Detect which cell encompasses the target text, then output its [X, Y] center coordinate. 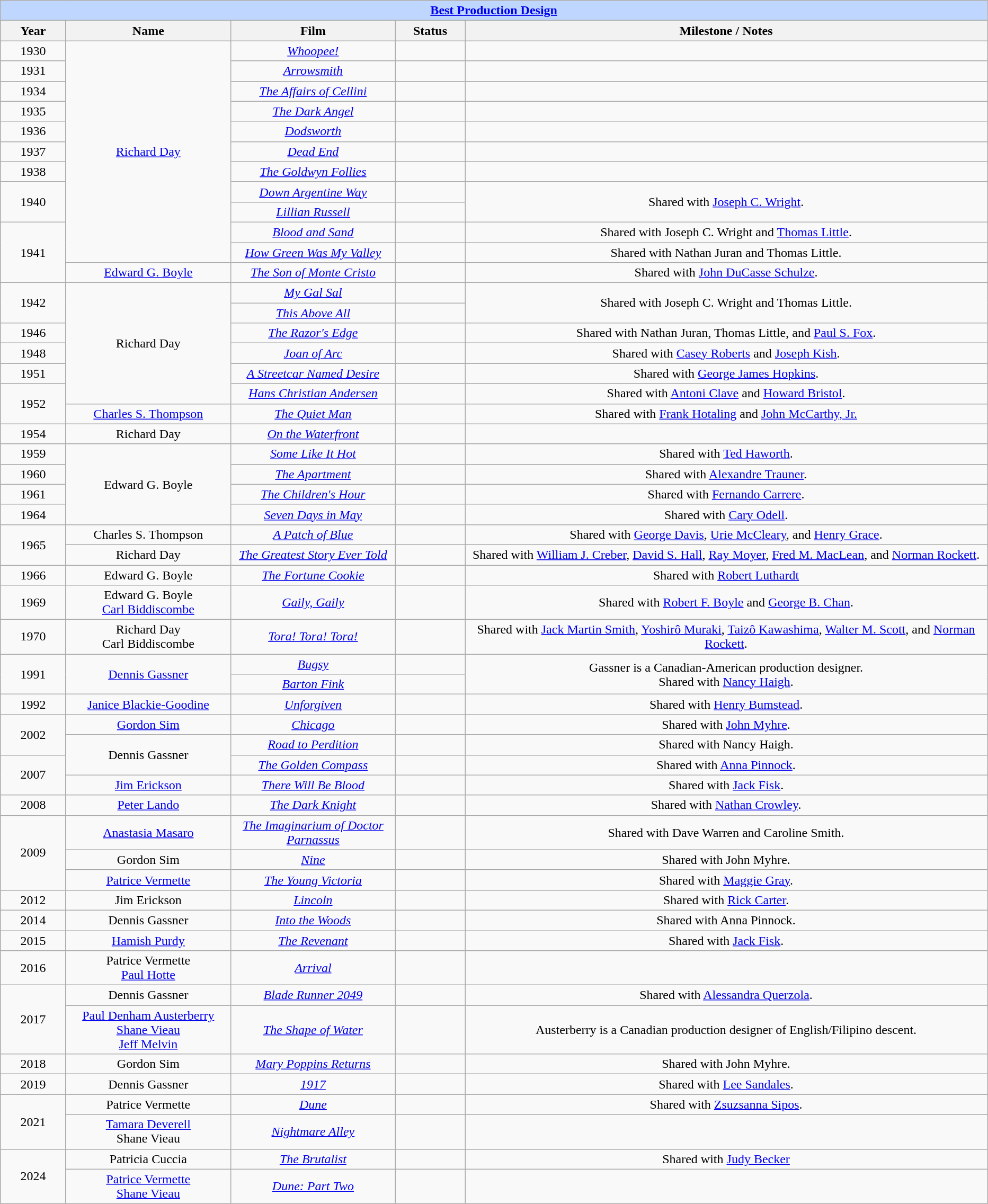
Shared with George Davis, Urie McCleary, and Henry Grace. [726, 534]
Shared with Ted Haworth. [726, 454]
Shared with Robert F. Boyle and George B. Chan. [726, 603]
Shared with Frank Hotaling and John McCarthy, Jr. [726, 414]
Patricia Cuccia [148, 1159]
The Son of Monte Cristo [313, 273]
Shared with Antoni Clave and Howard Bristol. [726, 394]
The Brutalist [313, 1159]
The Fortune Cookie [313, 575]
Arrowsmith [313, 71]
Barton Fink [313, 684]
Shared with Henry Bumstead. [726, 704]
Best Production Design [494, 11]
Unforgiven [313, 704]
Shared with Nathan Juran, Thomas Little, and Paul S. Fox. [726, 333]
Blood and Sand [313, 232]
Bugsy [313, 664]
1942 [33, 303]
Some Like It Hot [313, 454]
2008 [33, 805]
How Green Was My Valley [313, 253]
The Affairs of Cellini [313, 91]
The Revenant [313, 940]
Dune: Part Two [313, 1187]
The Apartment [313, 474]
Nightmare Alley [313, 1131]
Shared with Robert Luthardt [726, 575]
Dead End [313, 151]
Dune [313, 1104]
Film [313, 31]
Gassner is a Canadian-American production designer.Shared with Nancy Haigh. [726, 674]
The Dark Angel [313, 111]
1959 [33, 454]
2021 [33, 1122]
1964 [33, 514]
Dodsworth [313, 131]
The Greatest Story Ever Told [313, 555]
The Shape of Water [313, 1030]
1931 [33, 71]
Hamish Purdy [148, 940]
2012 [33, 900]
My Gal Sal [313, 293]
2018 [33, 1064]
2002 [33, 735]
1970 [33, 637]
1935 [33, 111]
A Streetcar Named Desire [313, 373]
1960 [33, 474]
Whoopee! [313, 51]
The Goldwyn Follies [313, 172]
Shared with Lee Sandales. [726, 1084]
1936 [33, 131]
Seven Days in May [313, 514]
Into the Woods [313, 920]
Shared with Jack Martin Smith, Yoshirô Muraki, Taizô Kawashima, Walter M. Scott, and Norman Rockett. [726, 637]
2024 [33, 1176]
2019 [33, 1084]
Hans Christian Andersen [313, 394]
1948 [33, 353]
Shared with Cary Odell. [726, 514]
2017 [33, 1020]
Shared with Zsuzsanna Sipos. [726, 1104]
Shared with Fernando Carrere. [726, 494]
Road to Perdition [313, 745]
2009 [33, 853]
Anastasia Masaro [148, 833]
Shared with Nathan Crowley. [726, 805]
Shared with Nathan Juran and Thomas Little. [726, 253]
Gaily, Gaily [313, 603]
2015 [33, 940]
Edward G. BoyleCarl Biddiscombe [148, 603]
2007 [33, 775]
Year [33, 31]
Peter Lando [148, 805]
Name [148, 31]
1992 [33, 704]
Patrice VermetteShane Vieau [148, 1187]
Arrival [313, 968]
1941 [33, 252]
Joan of Arc [313, 353]
On the Waterfront [313, 434]
1954 [33, 434]
1940 [33, 202]
Mary Poppins Returns [313, 1064]
1937 [33, 151]
1946 [33, 333]
Austerberry is a Canadian production designer of English/Filipino descent. [726, 1030]
The Quiet Man [313, 414]
Chicago [313, 725]
Patrice VermettePaul Hotte [148, 968]
Richard DayCarl Biddiscombe [148, 637]
1961 [33, 494]
Tamara DeverellShane Vieau [148, 1131]
Shared with George James Hopkins. [726, 373]
1969 [33, 603]
The Dark Knight [313, 805]
Tora! Tora! Tora! [313, 637]
Shared with Alessandra Querzola. [726, 995]
Shared with Casey Roberts and Joseph Kish. [726, 353]
Down Argentine Way [313, 192]
The Golden Compass [313, 765]
Shared with Alexandre Trauner. [726, 474]
The Razor's Edge [313, 333]
Shared with Maggie Gray. [726, 880]
2014 [33, 920]
Blade Runner 2049 [313, 995]
2016 [33, 968]
Shared with Nancy Haigh. [726, 745]
The Young Victoria [313, 880]
Shared with Joseph C. Wright. [726, 202]
The Imaginarium of Doctor Parnassus [313, 833]
Shared with William J. Creber, David S. Hall, Ray Moyer, Fred M. MacLean, and Norman Rockett. [726, 555]
1938 [33, 172]
Lincoln [313, 900]
The Children's Hour [313, 494]
Janice Blackie-Goodine [148, 704]
1930 [33, 51]
Shared with Rick Carter. [726, 900]
Paul Denham AusterberryShane VieauJeff Melvin [148, 1030]
1951 [33, 373]
1965 [33, 545]
Status [430, 31]
Milestone / Notes [726, 31]
Shared with Dave Warren and Caroline Smith. [726, 833]
1991 [33, 674]
1952 [33, 404]
1966 [33, 575]
1934 [33, 91]
Nine [313, 860]
Shared with Judy Becker [726, 1159]
This Above All [313, 313]
1917 [313, 1084]
Lillian Russell [313, 212]
A Patch of Blue [313, 534]
Shared with John DuCasse Schulze. [726, 273]
There Will Be Blood [313, 785]
